Search for the cell housing the specified text and yield its (x, y) center coordinate. 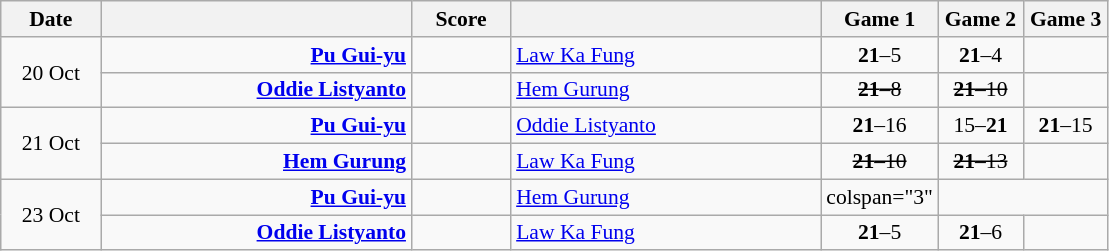
20 Oct (51, 72)
Game 2 (980, 19)
21 Oct (51, 144)
21–8 (880, 90)
21–4 (980, 55)
Score (461, 19)
Game 3 (1066, 19)
Date (51, 19)
21–13 (980, 162)
21–16 (880, 126)
21–15 (1066, 126)
21–6 (980, 233)
colspan="3" (880, 197)
23 Oct (51, 214)
Game 1 (880, 19)
15–21 (980, 126)
